Find where the given text appears and provide that cell's center as (X, Y) coordinate. 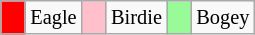
Eagle (53, 17)
Birdie (136, 17)
Bogey (222, 17)
